Pinpoint the cell where the given text exists, returning its (x, y) midpoint coordinate. 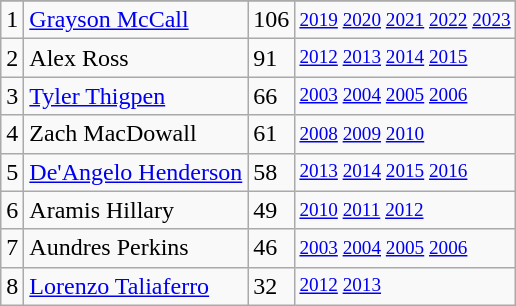
Lorenzo Taliaferro (136, 286)
2008 2009 2010 (405, 134)
58 (272, 172)
Aundres Perkins (136, 248)
46 (272, 248)
De'Angelo Henderson (136, 172)
8 (12, 286)
Aramis Hillary (136, 210)
1 (12, 20)
2012 2013 (405, 286)
3 (12, 96)
106 (272, 20)
6 (12, 210)
Alex Ross (136, 58)
49 (272, 210)
32 (272, 286)
5 (12, 172)
4 (12, 134)
7 (12, 248)
66 (272, 96)
2010 2011 2012 (405, 210)
2012 2013 2014 2015 (405, 58)
2013 2014 2015 2016 (405, 172)
61 (272, 134)
Zach MacDowall (136, 134)
Tyler Thigpen (136, 96)
2019 2020 2021 2022 2023 (405, 20)
Grayson McCall (136, 20)
91 (272, 58)
2 (12, 58)
